Search for the cell housing the specified text and yield its [x, y] center coordinate. 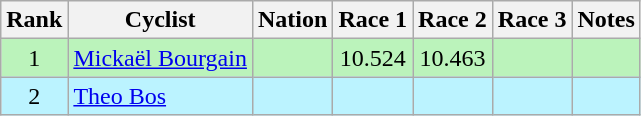
Notes [606, 20]
2 [34, 96]
10.524 [373, 58]
Mickaël Bourgain [160, 58]
Cyclist [160, 20]
Race 1 [373, 20]
Rank [34, 20]
10.463 [453, 58]
Theo Bos [160, 96]
Nation [292, 20]
Race 3 [532, 20]
Race 2 [453, 20]
1 [34, 58]
